Scan for the cell matching the given text and deliver its (x, y) coordinate at center. 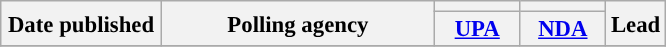
NDA (563, 30)
Date published (82, 24)
Polling agency (298, 24)
UPA (477, 30)
Lead (636, 24)
